For the text-containing cell, return its midpoint in [X, Y] coordinate format. 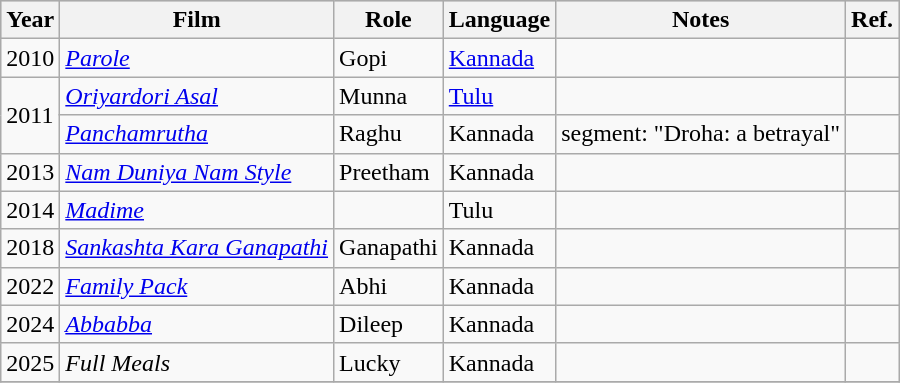
Oriyardori Asal [197, 96]
Parole [197, 58]
Family Pack [197, 286]
Language [499, 20]
Abhi [389, 286]
Role [389, 20]
2025 [30, 362]
segment: "Droha: a betrayal" [701, 134]
Full Meals [197, 362]
Dileep [389, 324]
Munna [389, 96]
2010 [30, 58]
2011 [30, 115]
Preetham [389, 172]
Lucky [389, 362]
2013 [30, 172]
2024 [30, 324]
Raghu [389, 134]
Madime [197, 210]
Year [30, 20]
Ganapathi [389, 248]
2018 [30, 248]
Abbabba [197, 324]
Nam Duniya Nam Style [197, 172]
Ref. [872, 20]
Sankashta Kara Ganapathi [197, 248]
Panchamrutha [197, 134]
Gopi [389, 58]
2014 [30, 210]
Film [197, 20]
2022 [30, 286]
Notes [701, 20]
